Pinpoint the cell where the given text exists, returning its [x, y] midpoint coordinate. 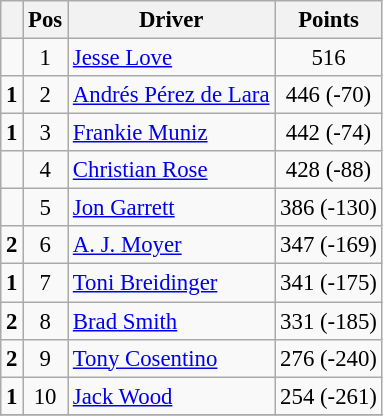
Tony Cosentino [172, 358]
442 (-74) [328, 133]
Jon Garrett [172, 208]
276 (-240) [328, 358]
Jesse Love [172, 58]
A. J. Moyer [172, 245]
446 (-70) [328, 95]
Andrés Pérez de Lara [172, 95]
9 [46, 358]
341 (-175) [328, 283]
7 [46, 283]
10 [46, 396]
8 [46, 321]
3 [46, 133]
386 (-130) [328, 208]
516 [328, 58]
254 (-261) [328, 396]
347 (-169) [328, 245]
Brad Smith [172, 321]
Frankie Muniz [172, 133]
Jack Wood [172, 396]
428 (-88) [328, 170]
331 (-185) [328, 321]
Pos [46, 20]
4 [46, 170]
Points [328, 20]
5 [46, 208]
6 [46, 245]
Christian Rose [172, 170]
Toni Breidinger [172, 283]
Driver [172, 20]
